For the text-containing cell, return its midpoint in [x, y] coordinate format. 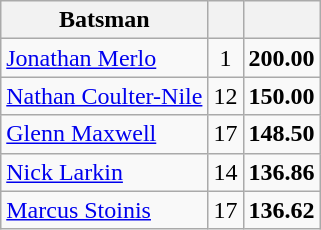
Marcus Stoinis [104, 210]
136.62 [282, 210]
148.50 [282, 134]
Batsman [104, 20]
Nathan Coulter-Nile [104, 96]
136.86 [282, 172]
150.00 [282, 96]
200.00 [282, 58]
14 [226, 172]
Nick Larkin [104, 172]
1 [226, 58]
Glenn Maxwell [104, 134]
12 [226, 96]
Jonathan Merlo [104, 58]
